Determine the [x, y] coordinate at the center of the cell enclosing the given text.  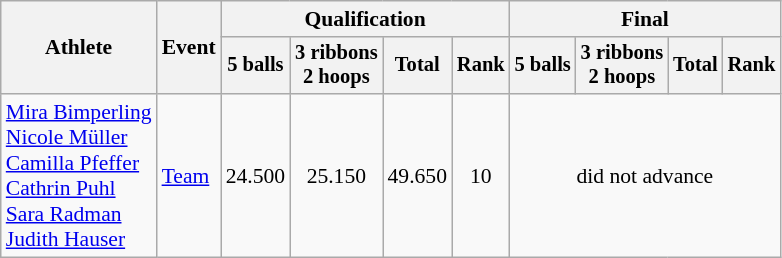
Team [189, 176]
Athlete [79, 48]
Qualification [366, 19]
Event [189, 48]
49.650 [416, 176]
Final [646, 19]
25.150 [336, 176]
10 [481, 176]
did not advance [646, 176]
24.500 [256, 176]
Mira BimperlingNicole MüllerCamilla PfefferCathrin PuhlSara RadmanJudith Hauser [79, 176]
